Detect which cell encompasses the target text, then output its [x, y] center coordinate. 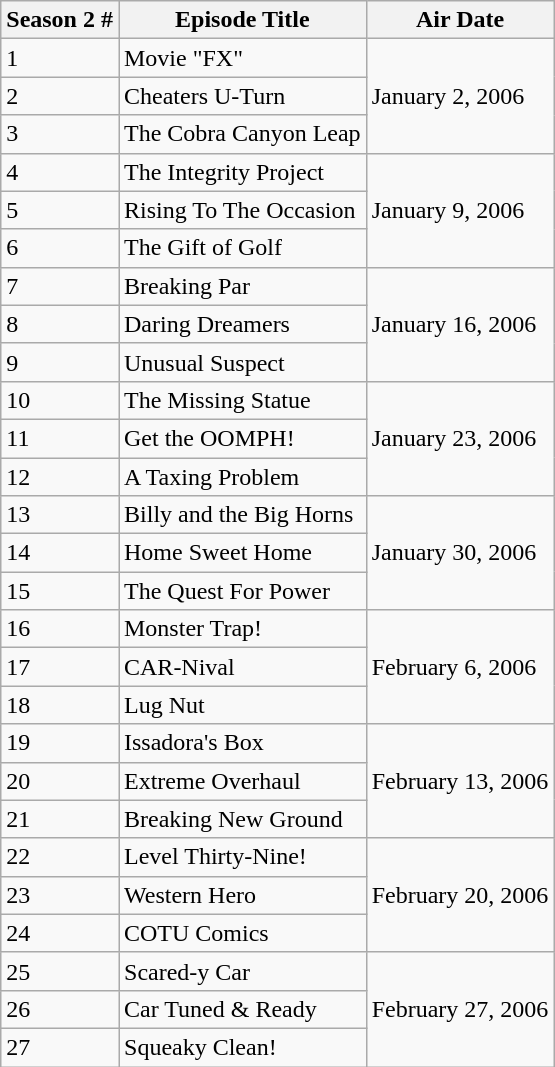
Home Sweet Home [242, 553]
COTU Comics [242, 933]
The Integrity Project [242, 172]
Breaking Par [242, 286]
5 [60, 210]
8 [60, 324]
January 9, 2006 [460, 210]
Cheaters U-Turn [242, 96]
February 6, 2006 [460, 667]
Unusual Suspect [242, 362]
Breaking New Ground [242, 819]
Scared-y Car [242, 971]
Car Tuned & Ready [242, 1009]
January 16, 2006 [460, 324]
Extreme Overhaul [242, 781]
The Quest For Power [242, 591]
14 [60, 553]
Issadora's Box [242, 743]
Movie "FX" [242, 58]
Lug Nut [242, 705]
Air Date [460, 20]
A Taxing Problem [242, 477]
10 [60, 400]
22 [60, 857]
18 [60, 705]
13 [60, 515]
4 [60, 172]
February 27, 2006 [460, 1009]
Episode Title [242, 20]
Monster Trap! [242, 629]
11 [60, 438]
Rising To The Occasion [242, 210]
Get the OOMPH! [242, 438]
Season 2 # [60, 20]
Daring Dreamers [242, 324]
27 [60, 1047]
17 [60, 667]
26 [60, 1009]
February 20, 2006 [460, 895]
12 [60, 477]
Squeaky Clean! [242, 1047]
15 [60, 591]
Billy and the Big Horns [242, 515]
21 [60, 819]
25 [60, 971]
20 [60, 781]
1 [60, 58]
The Cobra Canyon Leap [242, 134]
January 30, 2006 [460, 553]
February 13, 2006 [460, 781]
Western Hero [242, 895]
January 23, 2006 [460, 438]
Level Thirty-Nine! [242, 857]
The Gift of Golf [242, 248]
CAR-Nival [242, 667]
7 [60, 286]
19 [60, 743]
9 [60, 362]
The Missing Statue [242, 400]
January 2, 2006 [460, 96]
6 [60, 248]
16 [60, 629]
2 [60, 96]
3 [60, 134]
24 [60, 933]
23 [60, 895]
